Detect which cell encompasses the target text, then output its (X, Y) center coordinate. 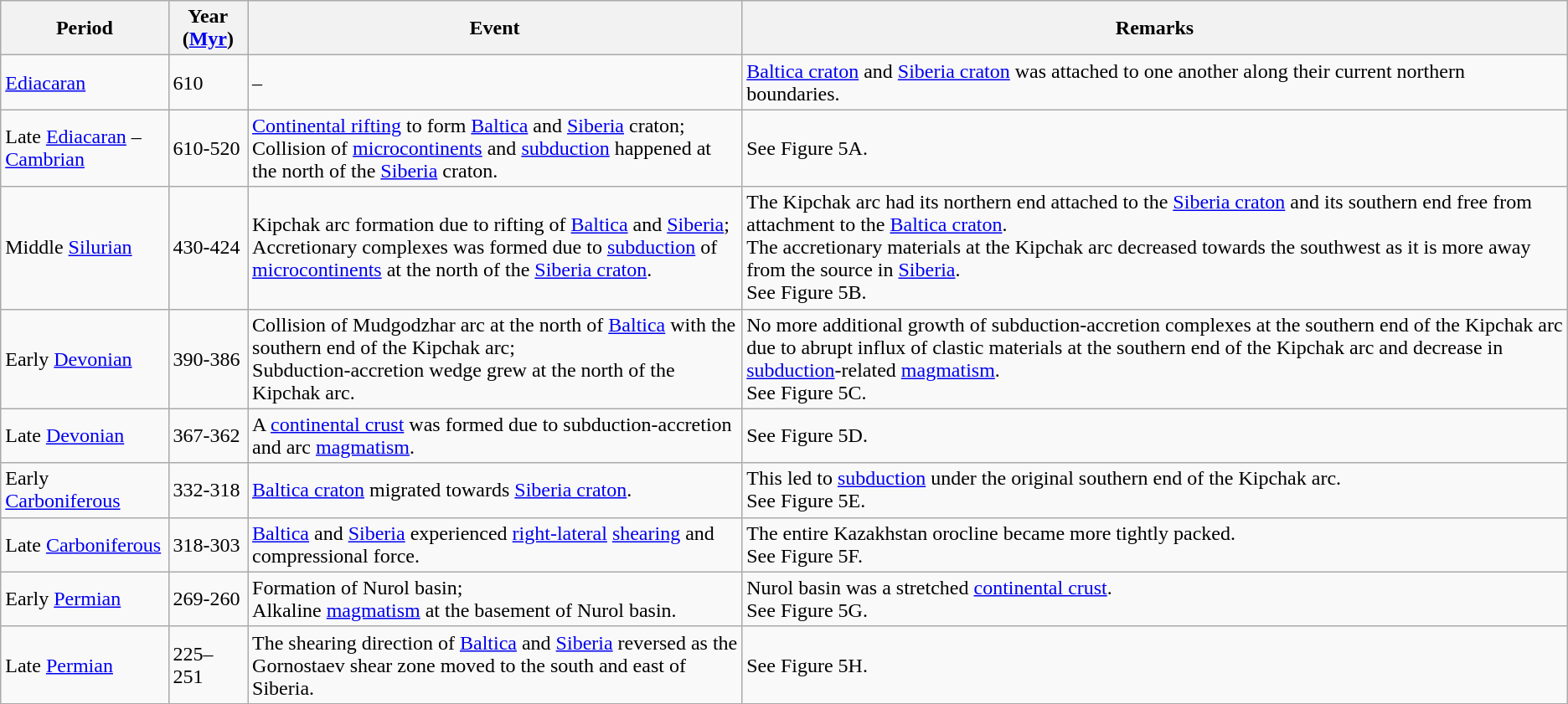
See Figure 5D. (1155, 435)
This led to subduction under the original southern end of the Kipchak arc.See Figure 5E. (1155, 491)
318-303 (208, 544)
Period (85, 28)
Remarks (1155, 28)
The entire Kazakhstan orocline became more tightly packed.See Figure 5F. (1155, 544)
Continental rifting to form Baltica and Siberia craton;Collision of microcontinents and subduction happened at the north of the Siberia craton. (495, 148)
Year (Myr) (208, 28)
A continental crust was formed due to subduction-accretion and arc magmatism. (495, 435)
430-424 (208, 248)
Early Permian (85, 599)
610-520 (208, 148)
Nurol basin was a stretched continental crust.See Figure 5G. (1155, 599)
Event (495, 28)
332-318 (208, 491)
610 (208, 82)
Late Permian (85, 665)
The shearing direction of Baltica and Siberia reversed as the Gornostaev shear zone moved to the south and east of Siberia. (495, 665)
225–251 (208, 665)
269-260 (208, 599)
Early Devonian (85, 358)
Baltica craton migrated towards Siberia craton. (495, 491)
Late Carboniferous (85, 544)
Baltica and Siberia experienced right-lateral shearing and compressional force. (495, 544)
Middle Silurian (85, 248)
Ediacaran (85, 82)
367-362 (208, 435)
Late Devonian (85, 435)
See Figure 5H. (1155, 665)
Late Ediacaran – Cambrian (85, 148)
Baltica craton and Siberia craton was attached to one another along their current northern boundaries. (1155, 82)
See Figure 5A. (1155, 148)
Early Carboniferous (85, 491)
Formation of Nurol basin;Alkaline magmatism at the basement of Nurol basin. (495, 599)
390-386 (208, 358)
– (495, 82)
